Output the (X, Y) coordinate of the center of the cell containing the given text.  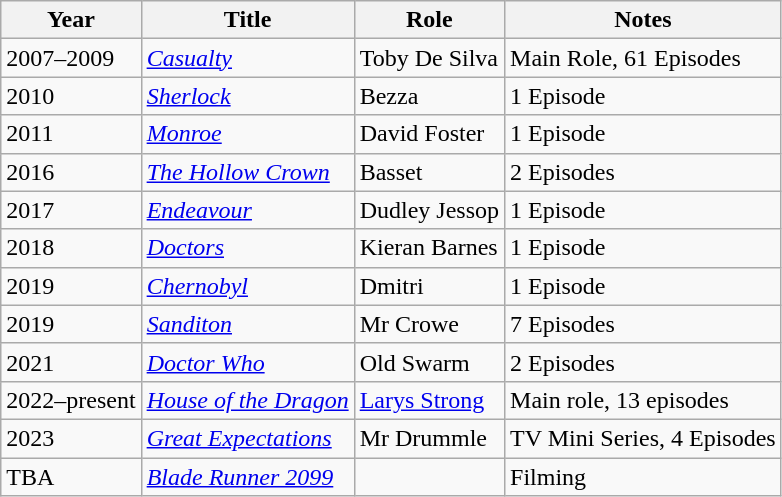
David Foster (429, 134)
Sherlock (248, 96)
Mr Drummle (429, 438)
Endeavour (248, 210)
Filming (644, 477)
2011 (71, 134)
Kieran Barnes (429, 248)
Blade Runner 2099 (248, 477)
2016 (71, 172)
Doctors (248, 248)
Old Swarm (429, 362)
Year (71, 20)
Great Expectations (248, 438)
2022–present (71, 400)
Doctor Who (248, 362)
Larys Strong (429, 400)
Chernobyl (248, 286)
Main role, 13 episodes (644, 400)
The Hollow Crown (248, 172)
Role (429, 20)
Title (248, 20)
Basset (429, 172)
TV Mini Series, 4 Episodes (644, 438)
House of the Dragon (248, 400)
2021 (71, 362)
Sanditon (248, 324)
7 Episodes (644, 324)
2010 (71, 96)
Notes (644, 20)
2017 (71, 210)
Dmitri (429, 286)
Toby De Silva (429, 58)
2018 (71, 248)
Dudley Jessop (429, 210)
Casualty (248, 58)
Mr Crowe (429, 324)
2023 (71, 438)
2007–2009 (71, 58)
TBA (71, 477)
Monroe (248, 134)
Main Role, 61 Episodes (644, 58)
Bezza (429, 96)
